Return (X, Y) of the center of cell containing provided text 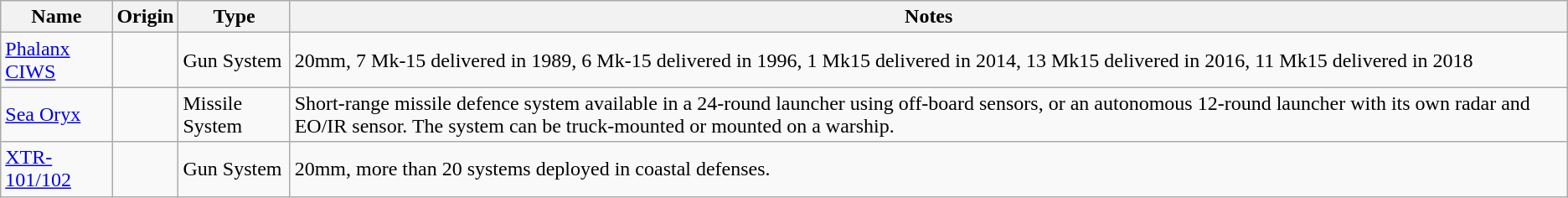
Notes (928, 17)
20mm, more than 20 systems deployed in coastal defenses. (928, 169)
XTR-101/102 (57, 169)
20mm, 7 Mk-15 delivered in 1989, 6 Mk-15 delivered in 1996, 1 Mk15 delivered in 2014, 13 Mk15 delivered in 2016, 11 Mk15 delivered in 2018 (928, 60)
Sea Oryx (57, 114)
Phalanx CIWS (57, 60)
Type (235, 17)
Name (57, 17)
Missile System (235, 114)
Origin (146, 17)
